Return (X, Y) of the center of cell containing provided text 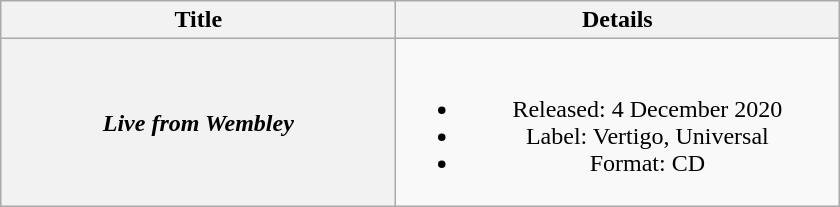
Live from Wembley (198, 122)
Title (198, 20)
Released: 4 December 2020Label: Vertigo, UniversalFormat: CD (618, 122)
Details (618, 20)
